Locate the cell with the specified text and output its [x, y] center coordinate. 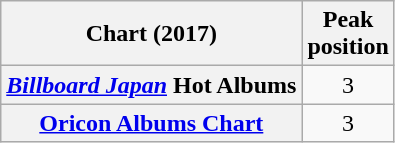
Chart (2017) [152, 34]
Billboard Japan Hot Albums [152, 85]
Oricon Albums Chart [152, 123]
Peakposition [348, 34]
